Output the (X, Y) coordinate of the center of the cell containing the given text.  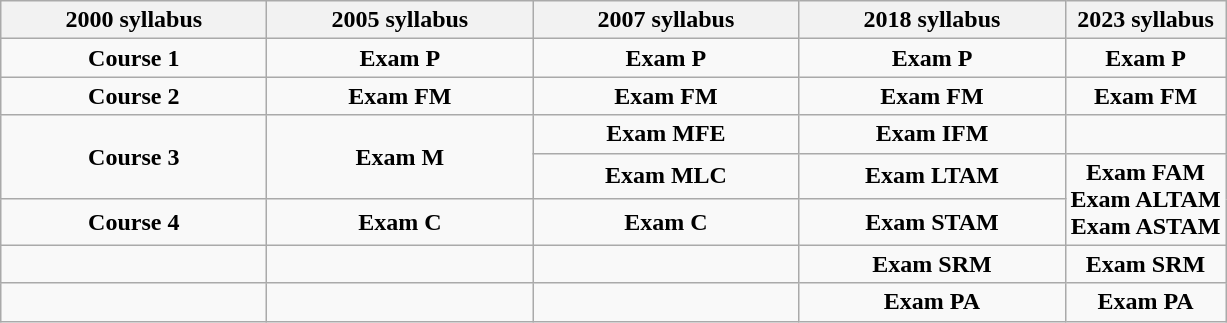
Course 2 (134, 96)
Exam MLC (666, 176)
2007 syllabus (666, 20)
Course 3 (134, 157)
Exam MFE (666, 134)
Course 1 (134, 58)
Exam IFM (932, 134)
2005 syllabus (400, 20)
2023 syllabus (1146, 20)
Exam STAM (932, 222)
Exam LTAM (932, 176)
Exam FAMExam ALTAMExam ASTAM (1146, 199)
Exam M (400, 157)
2000 syllabus (134, 20)
Course 4 (134, 222)
2018 syllabus (932, 20)
